Locate the cell with the specified text and output its (x, y) center coordinate. 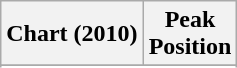
PeakPosition (190, 34)
Chart (2010) (72, 34)
